Capture the cell that displays the provided text and extract its [x, y] central coordinate. 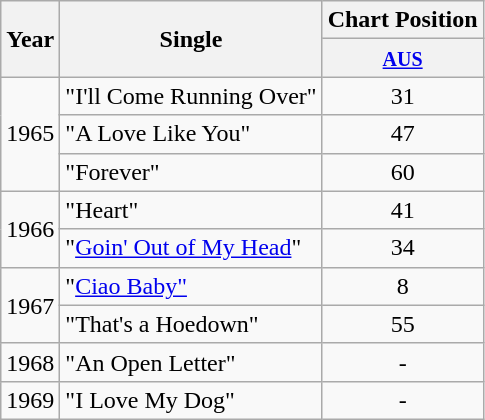
60 [402, 172]
Single [191, 39]
Chart Position [402, 20]
"That's a Hoedown" [191, 324]
47 [402, 134]
1967 [30, 305]
55 [402, 324]
31 [402, 96]
"Forever" [191, 172]
AUS [402, 58]
1969 [30, 400]
"A Love Like You" [191, 134]
"Ciao Baby" [191, 286]
1966 [30, 229]
1965 [30, 134]
34 [402, 248]
41 [402, 210]
"An Open Letter" [191, 362]
Year [30, 39]
"I'll Come Running Over" [191, 96]
"I Love My Dog" [191, 400]
1968 [30, 362]
"Goin' Out of My Head" [191, 248]
8 [402, 286]
"Heart" [191, 210]
